Detect which cell encompasses the target text, then output its (x, y) center coordinate. 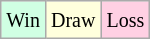
Draw (72, 20)
Win (24, 20)
Loss (126, 20)
